Locate the cell with the specified text and output its (X, Y) center coordinate. 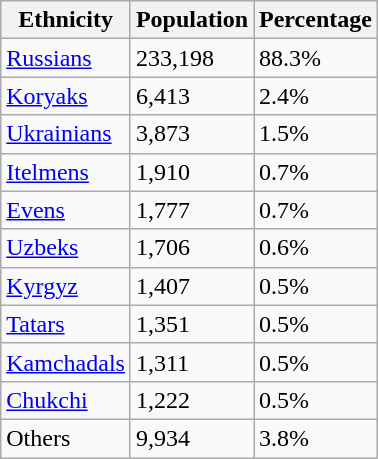
1,407 (192, 286)
9,934 (192, 438)
2.4% (316, 96)
Kyrgyz (66, 286)
Uzbeks (66, 248)
1,910 (192, 172)
Others (66, 438)
Population (192, 20)
1,351 (192, 324)
1,222 (192, 400)
1,311 (192, 362)
1,706 (192, 248)
1,777 (192, 210)
Evens (66, 210)
88.3% (316, 58)
3.8% (316, 438)
3,873 (192, 134)
233,198 (192, 58)
Ukrainians (66, 134)
Percentage (316, 20)
0.6% (316, 248)
Itelmens (66, 172)
Kamchadals (66, 362)
Chukchi (66, 400)
Koryaks (66, 96)
1.5% (316, 134)
Russians (66, 58)
Tatars (66, 324)
6,413 (192, 96)
Ethnicity (66, 20)
